Output the [x, y] coordinate of the center of the cell containing the given text.  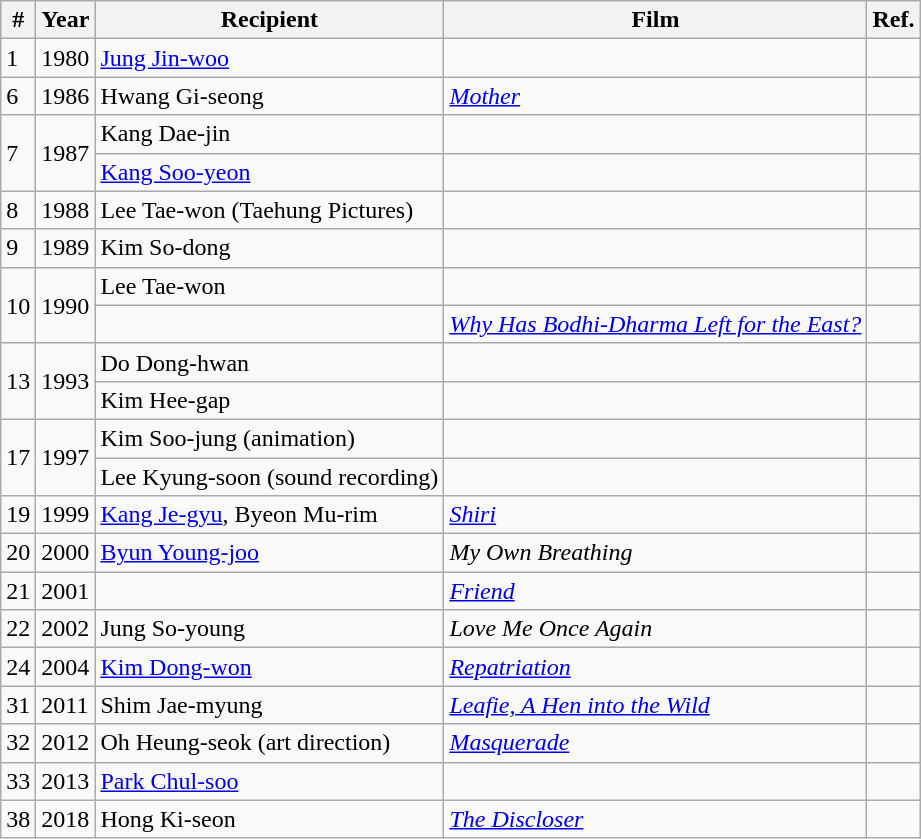
My Own Breathing [656, 553]
1990 [66, 305]
1997 [66, 457]
8 [18, 210]
31 [18, 705]
Repatriation [656, 667]
1980 [66, 58]
2000 [66, 553]
Kang Soo-yeon [270, 172]
Jung So-young [270, 629]
1987 [66, 153]
22 [18, 629]
32 [18, 743]
Lee Kyung-soon (sound recording) [270, 477]
2013 [66, 781]
Leafie, A Hen into the Wild [656, 705]
Film [656, 20]
24 [18, 667]
Masquerade [656, 743]
Kim Dong-won [270, 667]
Byun Young-joo [270, 553]
2001 [66, 591]
9 [18, 248]
The Discloser [656, 819]
Shiri [656, 515]
1 [18, 58]
Year [66, 20]
21 [18, 591]
10 [18, 305]
Kang Dae-jin [270, 134]
2012 [66, 743]
Kim So-dong [270, 248]
2018 [66, 819]
13 [18, 381]
Friend [656, 591]
1989 [66, 248]
Lee Tae-won (Taehung Pictures) [270, 210]
Shim Jae-myung [270, 705]
Why Has Bodhi-Dharma Left for the East? [656, 324]
Recipient [270, 20]
Love Me Once Again [656, 629]
Park Chul-soo [270, 781]
2002 [66, 629]
1993 [66, 381]
1986 [66, 96]
# [18, 20]
Kim Soo-jung (animation) [270, 438]
6 [18, 96]
7 [18, 153]
2011 [66, 705]
33 [18, 781]
19 [18, 515]
2004 [66, 667]
Kim Hee-gap [270, 400]
17 [18, 457]
Lee Tae-won [270, 286]
Oh Heung-seok (art direction) [270, 743]
Hwang Gi-seong [270, 96]
Ref. [894, 20]
1988 [66, 210]
Do Dong-hwan [270, 362]
38 [18, 819]
20 [18, 553]
Jung Jin-woo [270, 58]
Hong Ki-seon [270, 819]
1999 [66, 515]
Mother [656, 96]
Kang Je-gyu, Byeon Mu-rim [270, 515]
